Determine the [X, Y] coordinate at the center of the cell enclosing the given text.  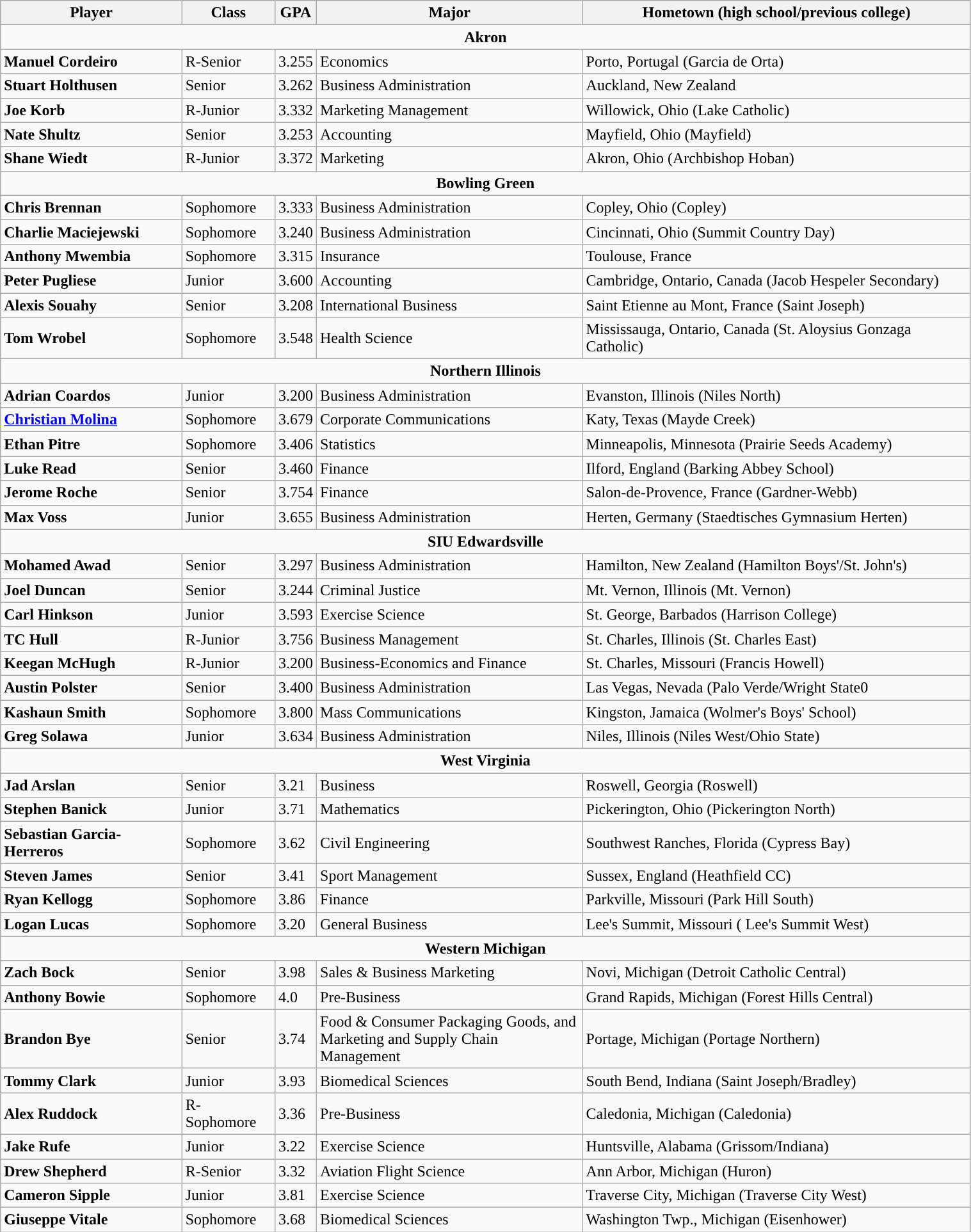
Jerome Roche [91, 493]
Las Vegas, Nevada (Palo Verde/Wright State0 [776, 687]
3.41 [296, 876]
Caledonia, Michigan (Caledonia) [776, 1114]
Akron, Ohio (Archbishop Hoban) [776, 159]
3.81 [296, 1196]
Corporate Communications [450, 420]
Portage, Michigan (Portage Northern) [776, 1039]
3.372 [296, 159]
Giuseppe Vitale [91, 1220]
Christian Molina [91, 420]
Tom Wrobel [91, 338]
3.62 [296, 842]
Bowling Green [485, 183]
Cambridge, Ontario, Canada (Jacob Hespeler Secondary) [776, 280]
Civil Engineering [450, 842]
Katy, Texas (Mayde Creek) [776, 420]
South Bend, Indiana (Saint Joseph/Bradley) [776, 1080]
Anthony Mwembia [91, 256]
3.20 [296, 924]
Toulouse, France [776, 256]
St. Charles, Missouri (Francis Howell) [776, 663]
Mathematics [450, 810]
Herten, Germany (Staedtisches Gymnasium Herten) [776, 517]
3.460 [296, 468]
Kashaun Smith [91, 712]
3.32 [296, 1171]
3.255 [296, 61]
Evanston, Illinois (Niles North) [776, 396]
Luke Read [91, 468]
Anthony Bowie [91, 997]
Ilford, England (Barking Abbey School) [776, 468]
Porto, Portugal (Garcia de Orta) [776, 61]
3.800 [296, 712]
Alexis Souahy [91, 305]
Sebastian Garcia-Herreros [91, 842]
3.406 [296, 444]
Business Management [450, 639]
Jad Arslan [91, 785]
Carl Hinkson [91, 614]
General Business [450, 924]
Southwest Ranches, Florida (Cypress Bay) [776, 842]
Tommy Clark [91, 1080]
TC Hull [91, 639]
Copley, Ohio (Copley) [776, 207]
3.244 [296, 590]
Business-Economics and Finance [450, 663]
3.98 [296, 973]
Cameron Sipple [91, 1196]
Mayfield, Ohio (Mayfield) [776, 134]
4.0 [296, 997]
Zach Bock [91, 973]
Shane Wiedt [91, 159]
3.21 [296, 785]
3.253 [296, 134]
Ann Arbor, Michigan (Huron) [776, 1171]
Niles, Illinois (Niles West/Ohio State) [776, 737]
Washington Twp., Michigan (Eisenhower) [776, 1220]
3.240 [296, 232]
Auckland, New Zealand [776, 86]
St. George, Barbados (Harrison College) [776, 614]
Mass Communications [450, 712]
St. Charles, Illinois (St. Charles East) [776, 639]
Business [450, 785]
3.655 [296, 517]
Sussex, England (Heathfield CC) [776, 876]
3.332 [296, 110]
Drew Shepherd [91, 1171]
3.262 [296, 86]
Alex Ruddock [91, 1114]
Stephen Banick [91, 810]
3.297 [296, 566]
3.93 [296, 1080]
Manuel Cordeiro [91, 61]
Salon-de-Provence, France (Gardner-Webb) [776, 493]
Brandon Bye [91, 1039]
International Business [450, 305]
Max Voss [91, 517]
Marketing Management [450, 110]
Nate Shultz [91, 134]
Keegan McHugh [91, 663]
3.315 [296, 256]
3.74 [296, 1039]
Novi, Michigan (Detroit Catholic Central) [776, 973]
Statistics [450, 444]
3.333 [296, 207]
SIU Edwardsville [485, 541]
3.756 [296, 639]
Minneapolis, Minnesota (Prairie Seeds Academy) [776, 444]
Saint Etienne au Mont, France (Saint Joseph) [776, 305]
3.36 [296, 1114]
GPA [296, 13]
Mississauga, Ontario, Canada (St. Aloysius Gonzaga Catholic) [776, 338]
3.634 [296, 737]
3.679 [296, 420]
Marketing [450, 159]
Mt. Vernon, Illinois (Mt. Vernon) [776, 590]
Ethan Pitre [91, 444]
Hometown (high school/previous college) [776, 13]
3.548 [296, 338]
West Virginia [485, 761]
Grand Rapids, Michigan (Forest Hills Central) [776, 997]
Pickerington, Ohio (Pickerington North) [776, 810]
Mohamed Awad [91, 566]
Major [450, 13]
Parkville, Missouri (Park Hill South) [776, 900]
3.754 [296, 493]
Insurance [450, 256]
Food & Consumer Packaging Goods, andMarketing and Supply Chain Management [450, 1039]
3.600 [296, 280]
3.22 [296, 1146]
Kingston, Jamaica (Wolmer's Boys' School) [776, 712]
Health Science [450, 338]
Sport Management [450, 876]
Sales & Business Marketing [450, 973]
Huntsville, Alabama (Grissom/Indiana) [776, 1146]
3.400 [296, 687]
Greg Solawa [91, 737]
Traverse City, Michigan (Traverse City West) [776, 1196]
Northern Illinois [485, 371]
Cincinnati, Ohio (Summit Country Day) [776, 232]
Western Michigan [485, 948]
R-Sophomore [228, 1114]
Charlie Maciejewski [91, 232]
Joel Duncan [91, 590]
Joe Korb [91, 110]
3.593 [296, 614]
Stuart Holthusen [91, 86]
Roswell, Georgia (Roswell) [776, 785]
Hamilton, New Zealand (Hamilton Boys'/St. John's) [776, 566]
Steven James [91, 876]
Adrian Coardos [91, 396]
Willowick, Ohio (Lake Catholic) [776, 110]
Jake Rufe [91, 1146]
Criminal Justice [450, 590]
Chris Brennan [91, 207]
3.68 [296, 1220]
Class [228, 13]
3.208 [296, 305]
Peter Pugliese [91, 280]
Player [91, 13]
Ryan Kellogg [91, 900]
Akron [485, 37]
Economics [450, 61]
Aviation Flight Science [450, 1171]
Austin Polster [91, 687]
Lee's Summit, Missouri ( Lee's Summit West) [776, 924]
3.86 [296, 900]
3.71 [296, 810]
Logan Lucas [91, 924]
